Search for the cell housing the specified text and yield its [x, y] center coordinate. 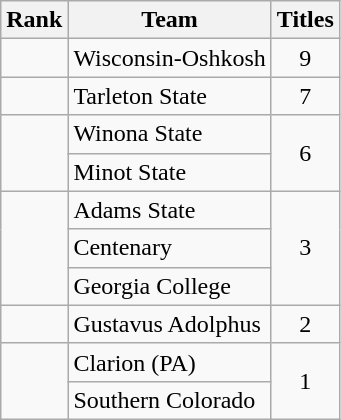
6 [305, 153]
Georgia College [170, 286]
3 [305, 248]
Southern Colorado [170, 400]
Wisconsin-Oshkosh [170, 58]
Adams State [170, 210]
Titles [305, 20]
Rank [34, 20]
Team [170, 20]
9 [305, 58]
Minot State [170, 172]
Clarion (PA) [170, 362]
Gustavus Adolphus [170, 324]
7 [305, 96]
1 [305, 381]
Winona State [170, 134]
2 [305, 324]
Centenary [170, 248]
Tarleton State [170, 96]
